Locate the cell with the specified text and output its [x, y] center coordinate. 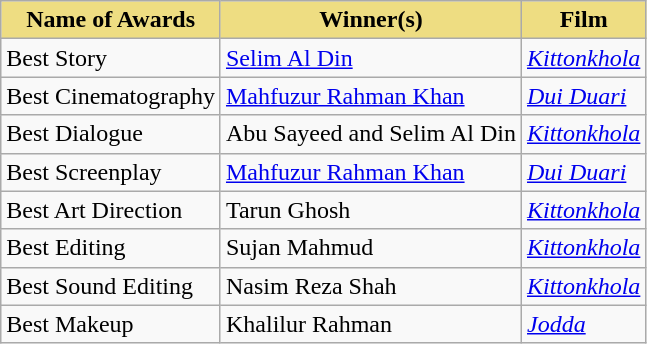
Winner(s) [370, 20]
Best Cinematography [111, 96]
Best Story [111, 58]
Sujan Mahmud [370, 248]
Best Screenplay [111, 172]
Name of Awards [111, 20]
Film [583, 20]
Jodda [583, 324]
Tarun Ghosh [370, 210]
Selim Al Din [370, 58]
Best Sound Editing [111, 286]
Khalilur Rahman [370, 324]
Nasim Reza Shah [370, 286]
Best Art Direction [111, 210]
Abu Sayeed and Selim Al Din [370, 134]
Best Makeup [111, 324]
Best Editing [111, 248]
Best Dialogue [111, 134]
